Capture the cell that displays the provided text and extract its (X, Y) central coordinate. 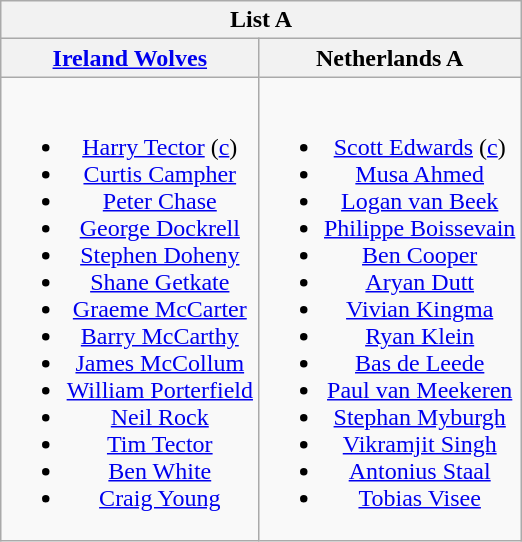
List A (261, 20)
Ireland Wolves (130, 58)
Netherlands A (389, 58)
